Search for the cell housing the specified text and yield its [X, Y] center coordinate. 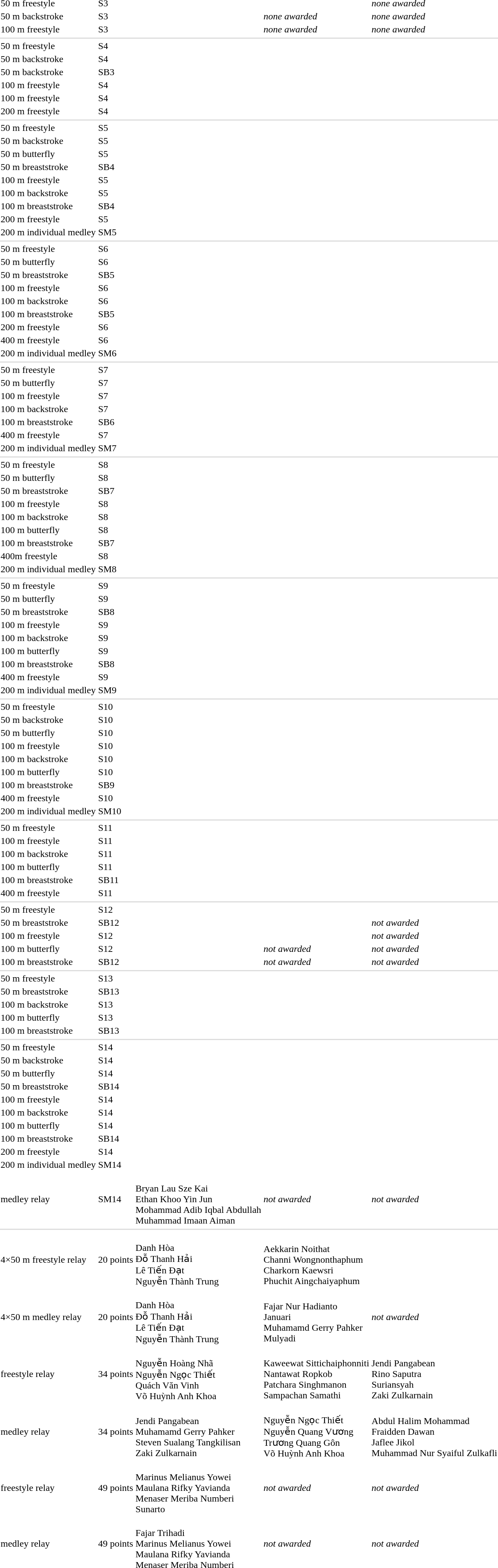
SM6 [116, 353]
Nguyễn Hoàng NhãNguyễn Ngọc ThiếtQuách Văn VinhVõ Huỳnh Anh Khoa [198, 1374]
Fajar Nur HadiantoJanuariMuhamamd Gerry PahkerMulyadi [316, 1316]
SB11 [116, 880]
Bryan Lau Sze KaiEthan Khoo Yin JunMohammad Adib Iqbal AbdullahMuhammad Imaan Aiman [198, 1199]
400m freestyle [48, 556]
Nguyễn Ngọc ThiếtNguyễn Quang VươngTrương Quang GônVõ Huỳnh Anh Khoa [316, 1431]
SB6 [116, 422]
Aekkarin NoithatChanni WongnonthaphumCharkorn KaewsriPhuchit Aingchaiyaphum [316, 1259]
Marinus Melianus YoweiMaulana Rifky YaviandaMenaser Meriba NumberiSunarto [198, 1488]
SM8 [116, 569]
49 points [116, 1488]
SM10 [116, 811]
Jendi PangabeanMuhamamd Gerry PahkerSteven Sualang TangkilisanZaki Zulkarnain [198, 1431]
SB3 [116, 72]
SM7 [116, 448]
Jendi PangabeanRino SaputraSuriansyahZaki Zulkarnain [435, 1374]
SM5 [116, 232]
SM9 [116, 690]
4×50 m medley relay [48, 1316]
Abdul Halim MohammadFraidden DawanJaflee JikolMuhammad Nur Syaiful Zulkafli [435, 1431]
4×50 m freestyle relay [48, 1259]
Kaweewat SittichaiphonnitiNantawat RopkobPatchara SinghmanonSampachan Samathi [316, 1374]
SB9 [116, 785]
